From the cell containing the given text, extract its center point as [X, Y] coordinate. 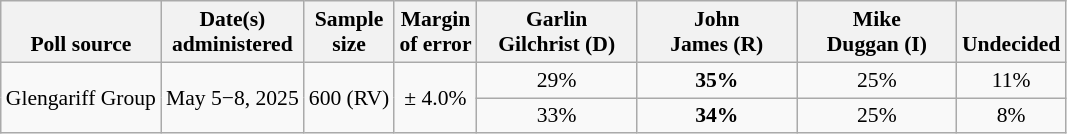
600 (RV) [350, 98]
MikeDuggan (I) [877, 32]
Marginof error [435, 32]
Samplesize [350, 32]
29% [557, 80]
± 4.0% [435, 98]
Poll source [81, 32]
33% [557, 116]
Date(s)administered [232, 32]
8% [1011, 116]
35% [717, 80]
34% [717, 116]
Glengariff Group [81, 98]
GarlinGilchrist (D) [557, 32]
Undecided [1011, 32]
11% [1011, 80]
JohnJames (R) [717, 32]
May 5−8, 2025 [232, 98]
